Extract the (x, y) coordinate from the center of the cell holding the provided text.  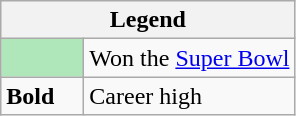
Legend (148, 20)
Won the Super Bowl (190, 58)
Bold (42, 96)
Career high (190, 96)
